Pinpoint the cell where the given text exists, returning its [X, Y] midpoint coordinate. 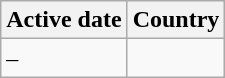
Country [176, 20]
– [64, 58]
Active date [64, 20]
